Find where the given text appears and provide that cell's center as (X, Y) coordinate. 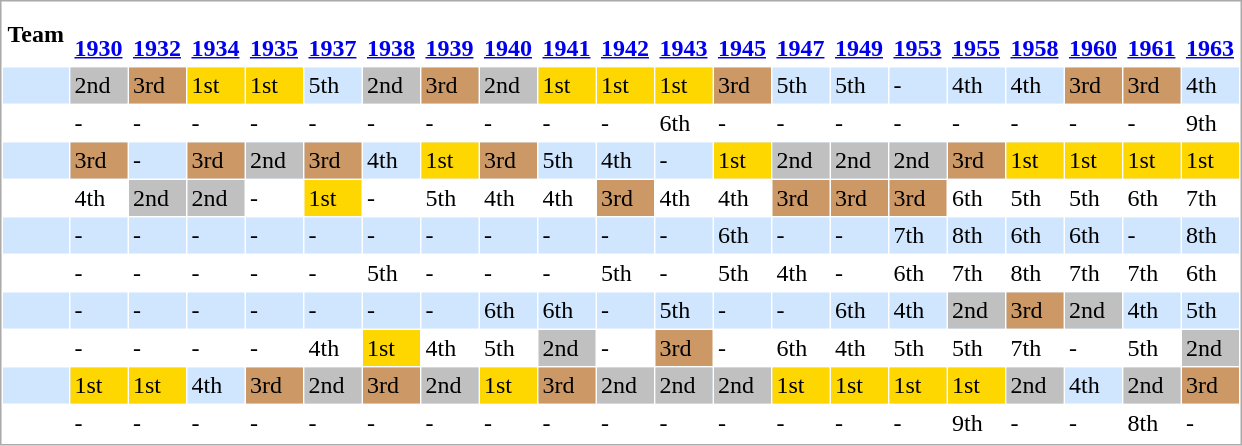
Team (36, 34)
1942 (624, 34)
1937 (332, 34)
1932 (156, 34)
1938 (390, 34)
1958 (1034, 34)
1963 (1210, 34)
1943 (684, 34)
1945 (742, 34)
1939 (450, 34)
1947 (800, 34)
1940 (508, 34)
1941 (566, 34)
1961 (1152, 34)
1949 (858, 34)
1930 (98, 34)
1934 (216, 34)
1955 (976, 34)
1960 (1092, 34)
1953 (918, 34)
1935 (274, 34)
